Extract the (X, Y) coordinate from the center of the cell holding the provided text.  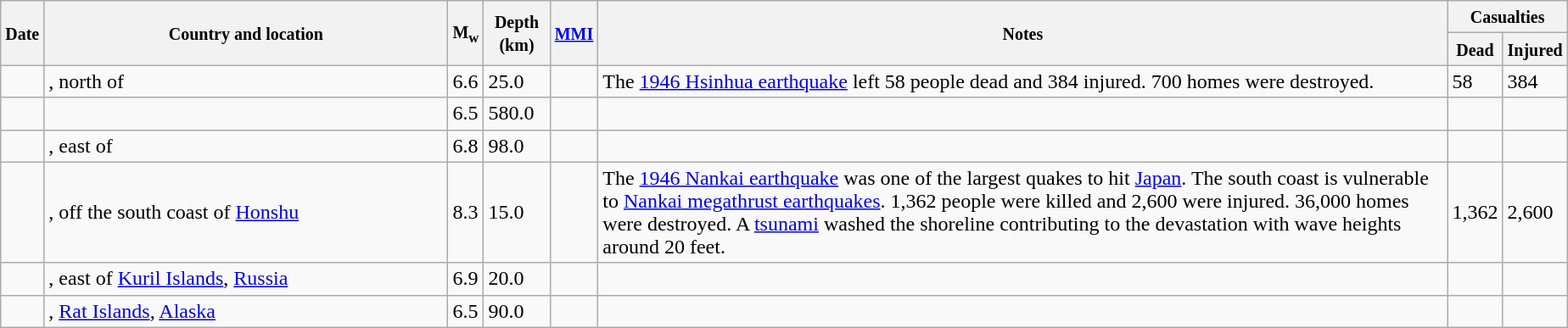
8.3 (466, 212)
, east of Kuril Islands, Russia (246, 279)
384 (1535, 81)
Mw (466, 33)
6.8 (466, 146)
15.0 (517, 212)
58 (1475, 81)
98.0 (517, 146)
Injured (1535, 49)
Notes (1023, 33)
6.9 (466, 279)
, north of (246, 81)
2,600 (1535, 212)
1,362 (1475, 212)
90.0 (517, 311)
6.6 (466, 81)
Dead (1475, 49)
Depth (km) (517, 33)
MMI (574, 33)
Casualties (1507, 17)
20.0 (517, 279)
Country and location (246, 33)
, Rat Islands, Alaska (246, 311)
The 1946 Hsinhua earthquake left 58 people dead and 384 injured. 700 homes were destroyed. (1023, 81)
Date (22, 33)
580.0 (517, 114)
, east of (246, 146)
25.0 (517, 81)
, off the south coast of Honshu (246, 212)
